Find where the given text appears and provide that cell's center as (X, Y) coordinate. 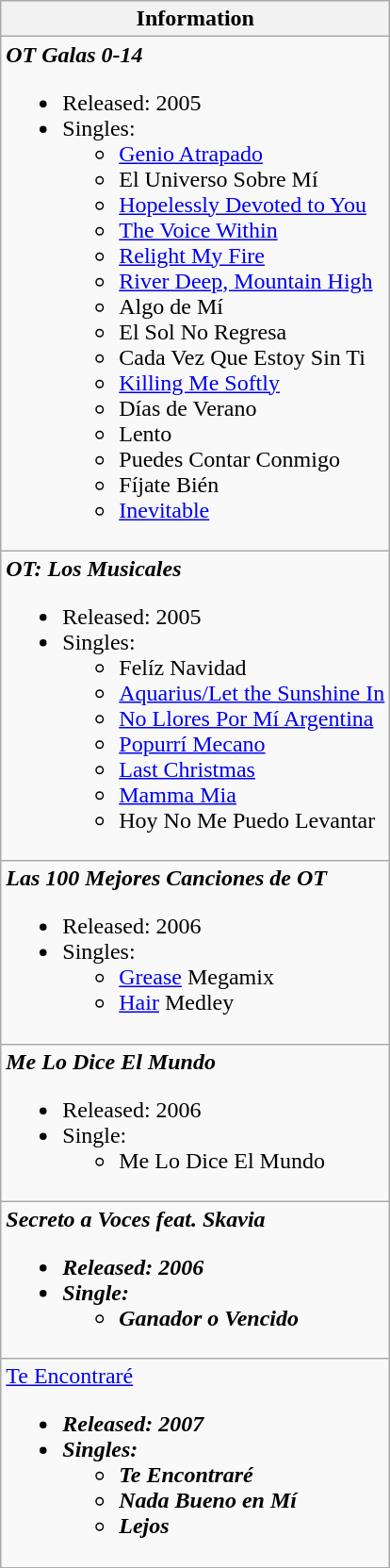
Te EncontraréReleased: 2007Singles:Te EncontraréNada Bueno en MíLejos (196, 1463)
Me Lo Dice El MundoReleased: 2006Single:Me Lo Dice El Mundo (196, 1122)
Secreto a Voces feat. SkaviaReleased: 2006Single:Ganador o Vencido (196, 1280)
Information (196, 19)
Las 100 Mejores Canciones de OTReleased: 2006Singles:Grease MegamixHair Medley (196, 952)
